Return (x, y) of the center of cell containing provided text 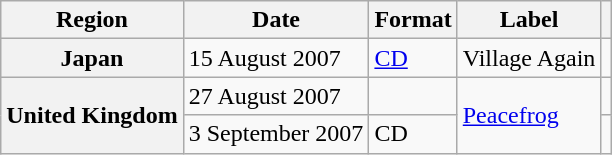
3 September 2007 (276, 134)
Date (276, 20)
Region (92, 20)
Peacefrog (529, 115)
United Kingdom (92, 115)
Japan (92, 58)
15 August 2007 (276, 58)
27 August 2007 (276, 96)
Village Again (529, 58)
Label (529, 20)
Format (413, 20)
